Detect which cell encompasses the target text, then output its [x, y] center coordinate. 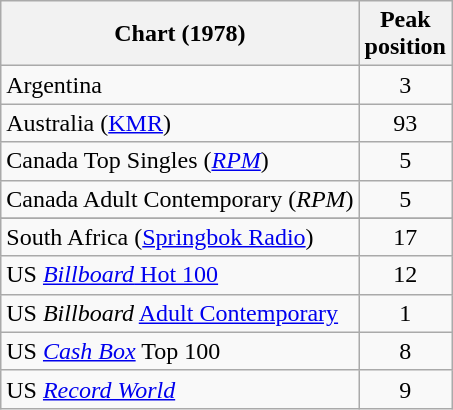
Peakposition [405, 34]
US Record World [180, 389]
US Cash Box Top 100 [180, 351]
93 [405, 123]
US Billboard Adult Contemporary [180, 313]
1 [405, 313]
Argentina [180, 85]
Australia (KMR) [180, 123]
US Billboard Hot 100 [180, 275]
8 [405, 351]
17 [405, 237]
3 [405, 85]
Canada Adult Contemporary (RPM) [180, 199]
South Africa (Springbok Radio) [180, 237]
9 [405, 389]
Canada Top Singles (RPM) [180, 161]
12 [405, 275]
Chart (1978) [180, 34]
